Locate the cell with the specified text and output its [x, y] center coordinate. 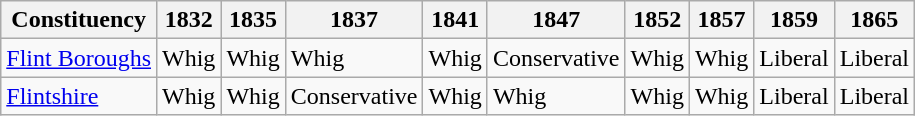
1837 [354, 20]
1832 [189, 20]
1859 [794, 20]
1841 [455, 20]
1852 [657, 20]
1835 [253, 20]
Flint Boroughs [79, 58]
1857 [721, 20]
Constituency [79, 20]
1847 [556, 20]
1865 [874, 20]
Flintshire [79, 96]
